Return the (X, Y) coordinate for the center point of the cell that contains the specified text.  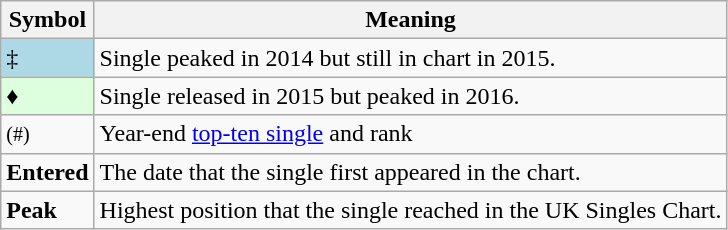
Single released in 2015 but peaked in 2016. (410, 96)
Meaning (410, 20)
Entered (48, 172)
Highest position that the single reached in the UK Singles Chart. (410, 210)
Symbol (48, 20)
♦ (48, 96)
(#) (48, 134)
Peak (48, 210)
Year-end top-ten single and rank (410, 134)
The date that the single first appeared in the chart. (410, 172)
‡ (48, 58)
Single peaked in 2014 but still in chart in 2015. (410, 58)
